Identify which cell holds the provided text, then report its [x, y] central coordinate. 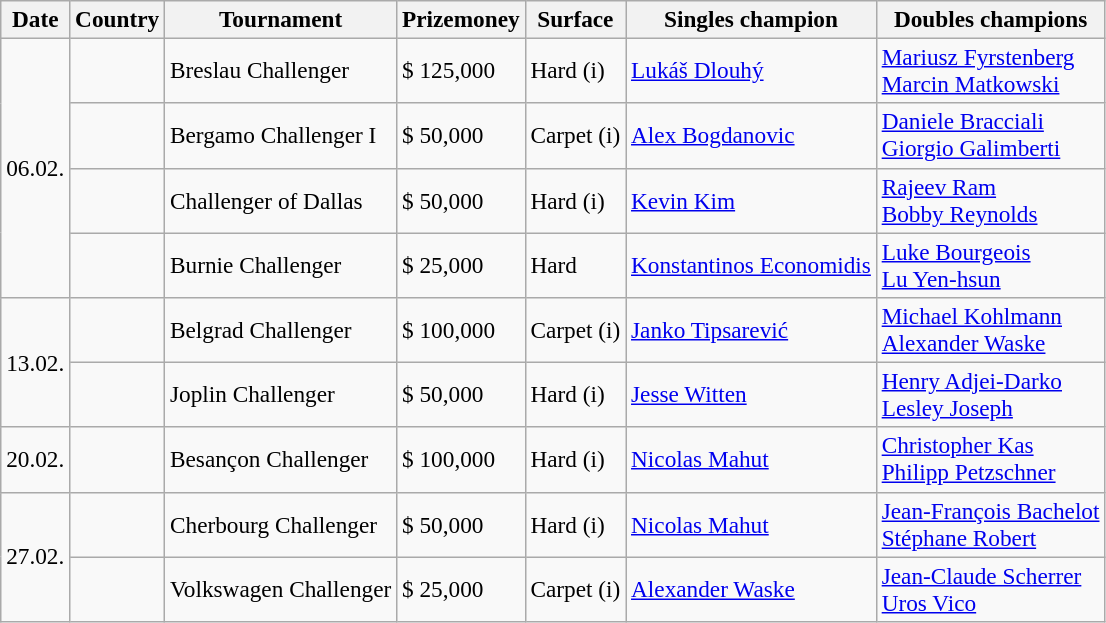
Christopher Kas Philipp Petzschner [990, 460]
Alexander Waske [752, 588]
Joplin Challenger [281, 394]
20.02. [36, 460]
Belgrad Challenger [281, 330]
Alex Bogdanovic [752, 136]
Michael Kohlmann Alexander Waske [990, 330]
Cherbourg Challenger [281, 524]
13.02. [36, 362]
Henry Adjei-Darko Lesley Joseph [990, 394]
27.02. [36, 557]
Volkswagen Challenger [281, 588]
Hard [576, 264]
Janko Tipsarević [752, 330]
Jean-Claude Scherrer Uros Vico [990, 588]
Tournament [281, 19]
Breslau Challenger [281, 70]
Singles champion [752, 19]
$ 125,000 [461, 70]
Besançon Challenger [281, 460]
Lukáš Dlouhý [752, 70]
06.02. [36, 168]
Country [118, 19]
Jesse Witten [752, 394]
Prizemoney [461, 19]
Doubles champions [990, 19]
Date [36, 19]
Mariusz Fyrstenberg Marcin Matkowski [990, 70]
Kevin Kim [752, 200]
Burnie Challenger [281, 264]
Bergamo Challenger I [281, 136]
Jean-François Bachelot Stéphane Robert [990, 524]
Konstantinos Economidis [752, 264]
Surface [576, 19]
Challenger of Dallas [281, 200]
Luke Bourgeois Lu Yen-hsun [990, 264]
Daniele Bracciali Giorgio Galimberti [990, 136]
Rajeev Ram Bobby Reynolds [990, 200]
